Return (x, y) of the center of cell containing provided text 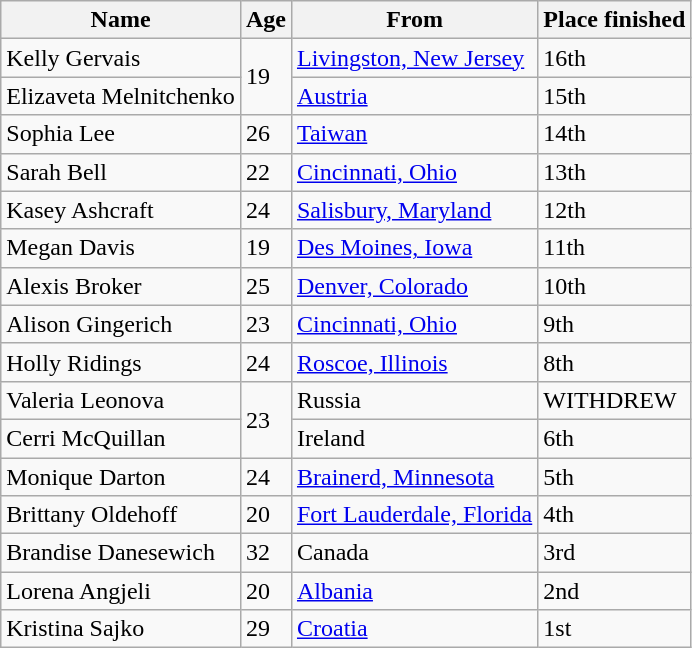
Russia (414, 400)
Monique Darton (121, 477)
Livingston, New Jersey (414, 58)
Des Moines, Iowa (414, 248)
22 (266, 172)
6th (614, 438)
Roscoe, Illinois (414, 362)
Kelly Gervais (121, 58)
25 (266, 286)
Canada (414, 553)
Taiwan (414, 134)
32 (266, 553)
1st (614, 629)
Sarah Bell (121, 172)
Megan Davis (121, 248)
16th (614, 58)
Austria (414, 96)
Kristina Sajko (121, 629)
Brainerd, Minnesota (414, 477)
9th (614, 324)
Salisbury, Maryland (414, 210)
5th (614, 477)
Cerri McQuillan (121, 438)
3rd (614, 553)
29 (266, 629)
Name (121, 20)
Ireland (414, 438)
Croatia (414, 629)
Brandise Danesewich (121, 553)
13th (614, 172)
Valeria Leonova (121, 400)
15th (614, 96)
Age (266, 20)
Sophia Lee (121, 134)
Alexis Broker (121, 286)
10th (614, 286)
Kasey Ashcraft (121, 210)
4th (614, 515)
Alison Gingerich (121, 324)
Brittany Oldehoff (121, 515)
Denver, Colorado (414, 286)
12th (614, 210)
11th (614, 248)
Albania (414, 591)
Fort Lauderdale, Florida (414, 515)
From (414, 20)
Elizaveta Melnitchenko (121, 96)
26 (266, 134)
Lorena Angjeli (121, 591)
Holly Ridings (121, 362)
8th (614, 362)
WITHDREW (614, 400)
2nd (614, 591)
14th (614, 134)
Place finished (614, 20)
